Return the [X, Y] coordinate for the center point of the cell that contains the specified text.  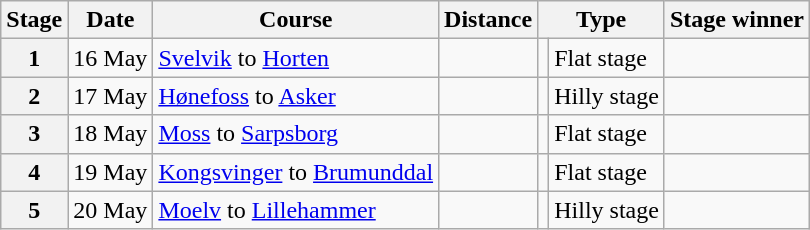
19 May [110, 172]
Svelvik to Horten [296, 58]
4 [34, 172]
Kongsvinger to Brumunddal [296, 172]
Hønefoss to Asker [296, 96]
Date [110, 20]
Distance [488, 20]
17 May [110, 96]
1 [34, 58]
Type [602, 20]
5 [34, 210]
Moelv to Lillehammer [296, 210]
16 May [110, 58]
2 [34, 96]
20 May [110, 210]
3 [34, 134]
Moss to Sarpsborg [296, 134]
Stage winner [736, 20]
Course [296, 20]
18 May [110, 134]
Stage [34, 20]
